For the text-containing cell, return its midpoint in (x, y) coordinate format. 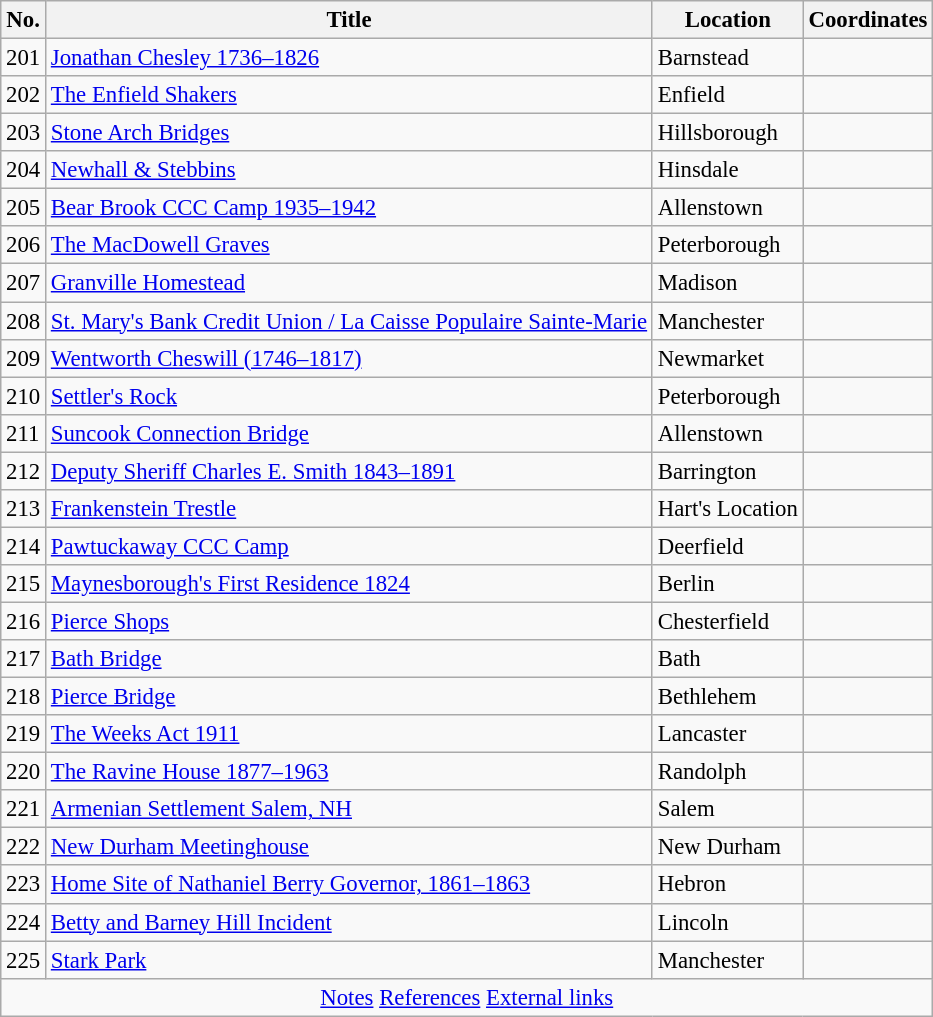
202 (24, 95)
215 (24, 584)
Coordinates (868, 20)
208 (24, 321)
Berlin (728, 584)
New Durham Meetinghouse (350, 847)
Hart's Location (728, 509)
No. (24, 20)
Betty and Barney Hill Incident (350, 922)
The Ravine House 1877–1963 (350, 772)
Newhall & Stebbins (350, 170)
Bath Bridge (350, 659)
Bath (728, 659)
Wentworth Cheswill (1746–1817) (350, 358)
Enfield (728, 95)
Hebron (728, 885)
New Durham (728, 847)
Home Site of Nathaniel Berry Governor, 1861–1863 (350, 885)
The Enfield Shakers (350, 95)
The Weeks Act 1911 (350, 734)
222 (24, 847)
Newmarket (728, 358)
217 (24, 659)
214 (24, 546)
Settler's Rock (350, 396)
Chesterfield (728, 621)
225 (24, 960)
Granville Homestead (350, 283)
206 (24, 245)
Deputy Sheriff Charles E. Smith 1843–1891 (350, 471)
Hinsdale (728, 170)
Madison (728, 283)
Salem (728, 809)
218 (24, 697)
Armenian Settlement Salem, NH (350, 809)
212 (24, 471)
203 (24, 133)
209 (24, 358)
201 (24, 58)
224 (24, 922)
Maynesborough's First Residence 1824 (350, 584)
219 (24, 734)
Bear Brook CCC Camp 1935–1942 (350, 208)
Lincoln (728, 922)
Suncook Connection Bridge (350, 433)
213 (24, 509)
Deerfield (728, 546)
Title (350, 20)
207 (24, 283)
Pierce Bridge (350, 697)
Hillsborough (728, 133)
Location (728, 20)
Barnstead (728, 58)
Stark Park (350, 960)
Lancaster (728, 734)
223 (24, 885)
The MacDowell Graves (350, 245)
Notes References External links (467, 997)
Jonathan Chesley 1736–1826 (350, 58)
216 (24, 621)
Pierce Shops (350, 621)
Stone Arch Bridges (350, 133)
Randolph (728, 772)
St. Mary's Bank Credit Union / La Caisse Populaire Sainte-Marie (350, 321)
205 (24, 208)
220 (24, 772)
210 (24, 396)
Barrington (728, 471)
Pawtuckaway CCC Camp (350, 546)
221 (24, 809)
Bethlehem (728, 697)
211 (24, 433)
204 (24, 170)
Frankenstein Trestle (350, 509)
